Provide the [X, Y] coordinate of the cell's center where the given text is located.  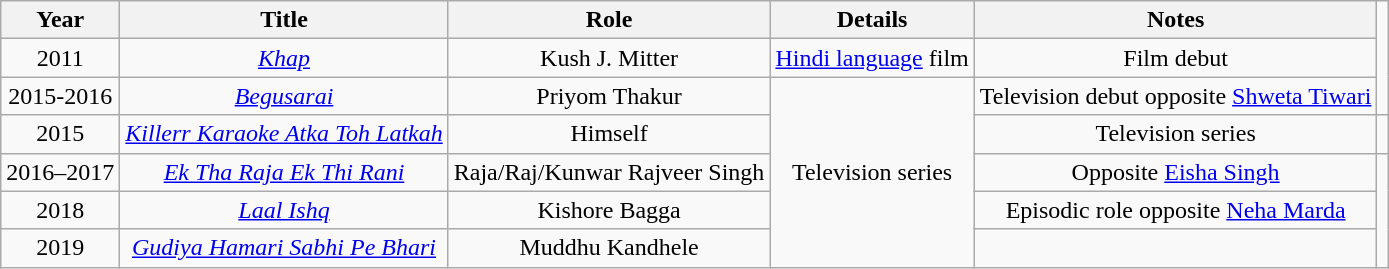
Kush J. Mitter [609, 58]
Film debut [1176, 58]
2016–2017 [60, 172]
Hindi language film [872, 58]
2019 [60, 248]
Killerr Karaoke Atka Toh Latkah [284, 134]
2015 [60, 134]
Begusarai [284, 96]
Episodic role opposite Neha Marda [1176, 210]
Gudiya Hamari Sabhi Pe Bhari [284, 248]
Priyom Thakur [609, 96]
Details [872, 20]
2015-2016 [60, 96]
Television debut opposite Shweta Tiwari [1176, 96]
Khap [284, 58]
Notes [1176, 20]
Laal Ishq [284, 210]
Kishore Bagga [609, 210]
Year [60, 20]
Raja/Raj/Kunwar Rajveer Singh [609, 172]
2011 [60, 58]
Ek Tha Raja Ek Thi Rani [284, 172]
Opposite Eisha Singh [1176, 172]
Himself [609, 134]
Role [609, 20]
Muddhu Kandhele [609, 248]
2018 [60, 210]
Title [284, 20]
